Find where the given text appears and provide that cell's center as [X, Y] coordinate. 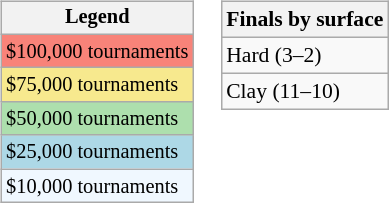
$50,000 tournaments [97, 119]
Finals by surface [304, 20]
$75,000 tournaments [97, 85]
$25,000 tournaments [97, 152]
Hard (3–2) [304, 55]
$100,000 tournaments [97, 51]
Clay (11–10) [304, 91]
Legend [97, 18]
$10,000 tournaments [97, 186]
